Identify which cell holds the provided text, then report its [X, Y] central coordinate. 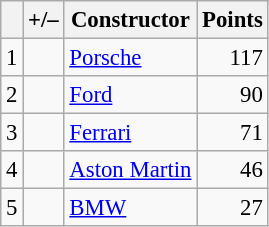
Ford [130, 95]
+/– [44, 20]
90 [232, 95]
71 [232, 133]
5 [12, 208]
Points [232, 20]
Ferrari [130, 133]
BMW [130, 208]
4 [12, 170]
3 [12, 133]
1 [12, 58]
Aston Martin [130, 170]
Porsche [130, 58]
27 [232, 208]
117 [232, 58]
46 [232, 170]
2 [12, 95]
Constructor [130, 20]
